Provide the [x, y] coordinate of the cell's center where the given text is located.  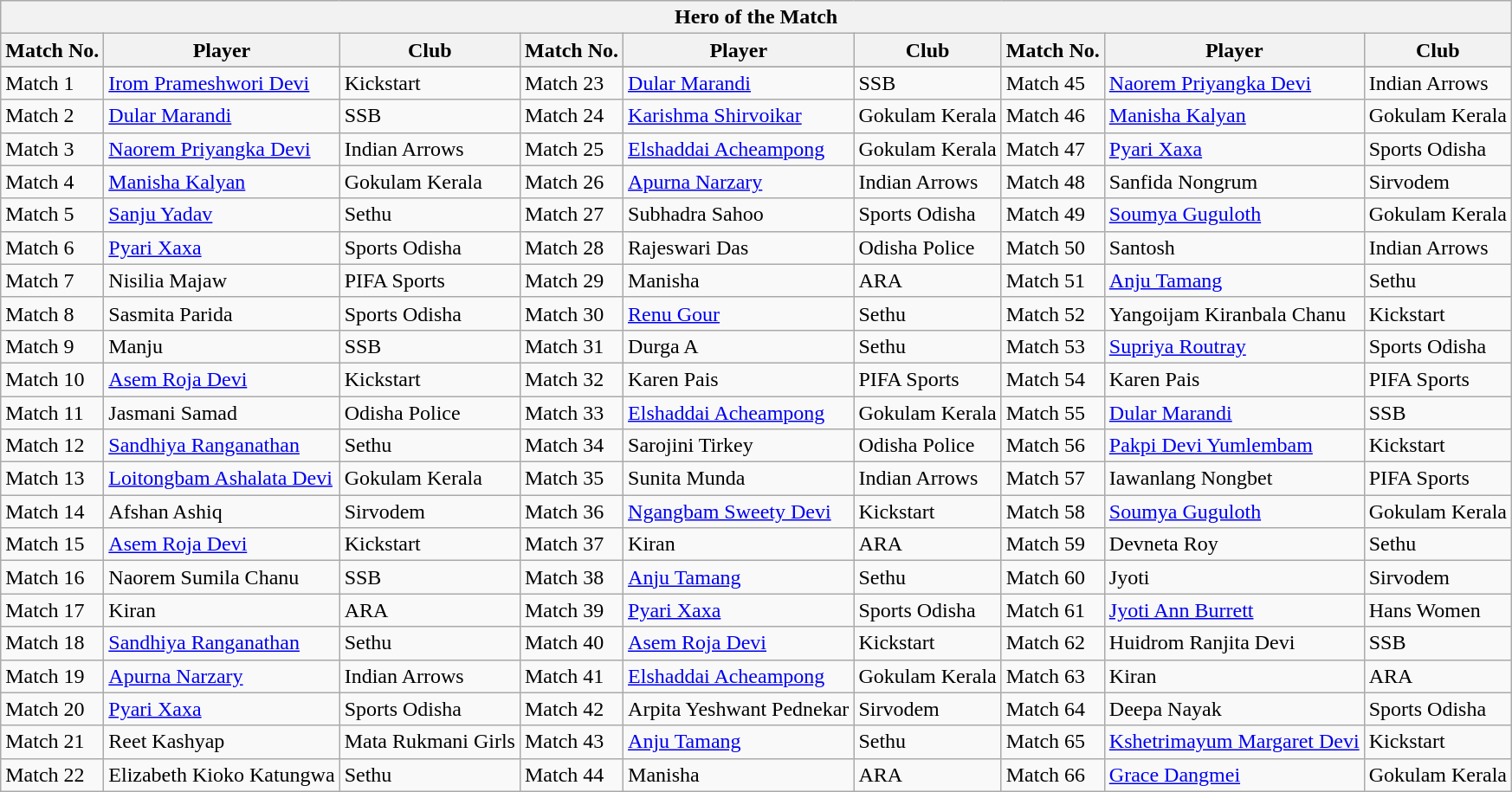
Match 25 [572, 149]
Sanju Yadav [222, 215]
Match 56 [1053, 446]
Match 7 [52, 280]
Match 17 [52, 610]
Match 59 [1053, 544]
Match 52 [1053, 313]
Match 24 [572, 116]
Match 53 [1053, 346]
Match 36 [572, 512]
Match 28 [572, 248]
Match 50 [1053, 248]
Match 2 [52, 116]
Match 61 [1053, 610]
Match 32 [572, 379]
Yangoijam Kiranbala Chanu [1234, 313]
Match 11 [52, 413]
Match 65 [1053, 742]
Match 26 [572, 182]
Santosh [1234, 248]
Match 23 [572, 83]
Jyoti [1234, 577]
Mata Rukmani Girls [430, 742]
Renu Gour [739, 313]
Match 1 [52, 83]
Grace Dangmei [1234, 775]
Match 10 [52, 379]
Match 66 [1053, 775]
Irom Prameshwori Devi [222, 83]
Pakpi Devi Yumlembam [1234, 446]
Match 13 [52, 479]
Supriya Routray [1234, 346]
Match 19 [52, 676]
Match 57 [1053, 479]
Match 47 [1053, 149]
Sanfida Nongrum [1234, 182]
Huidrom Ranjita Devi [1234, 643]
Match 51 [1053, 280]
Match 29 [572, 280]
Match 22 [52, 775]
Match 38 [572, 577]
Match 15 [52, 544]
Sarojini Tirkey [739, 446]
Match 44 [572, 775]
Match 63 [1053, 676]
Match 33 [572, 413]
Reet Kashyap [222, 742]
Match 39 [572, 610]
Sunita Munda [739, 479]
Match 54 [1053, 379]
Match 20 [52, 709]
Hans Women [1438, 610]
Match 58 [1053, 512]
Match 5 [52, 215]
Durga A [739, 346]
Kshetrimayum Margaret Devi [1234, 742]
Rajeswari Das [739, 248]
Match 3 [52, 149]
Match 43 [572, 742]
Match 16 [52, 577]
Iawanlang Nongbet [1234, 479]
Match 9 [52, 346]
Match 60 [1053, 577]
Match 37 [572, 544]
Match 49 [1053, 215]
Sasmita Parida [222, 313]
Subhadra Sahoo [739, 215]
Naorem Sumila Chanu [222, 577]
Match 35 [572, 479]
Match 41 [572, 676]
Hero of the Match [757, 17]
Match 62 [1053, 643]
Match 42 [572, 709]
Jasmani Samad [222, 413]
Match 46 [1053, 116]
Deepa Nayak [1234, 709]
Match 6 [52, 248]
Match 64 [1053, 709]
Match 30 [572, 313]
Elizabeth Kioko Katungwa [222, 775]
Karishma Shirvoikar [739, 116]
Jyoti Ann Burrett [1234, 610]
Match 27 [572, 215]
Match 48 [1053, 182]
Manju [222, 346]
Match 18 [52, 643]
Match 21 [52, 742]
Match 34 [572, 446]
Match 14 [52, 512]
Loitongbam Ashalata Devi [222, 479]
Match 8 [52, 313]
Match 40 [572, 643]
Match 55 [1053, 413]
Match 4 [52, 182]
Arpita Yeshwant Pednekar [739, 709]
Nisilia Majaw [222, 280]
Afshan Ashiq [222, 512]
Match 45 [1053, 83]
Match 31 [572, 346]
Ngangbam Sweety Devi [739, 512]
Match 12 [52, 446]
Devneta Roy [1234, 544]
